Identify which cell holds the provided text, then report its [X, Y] central coordinate. 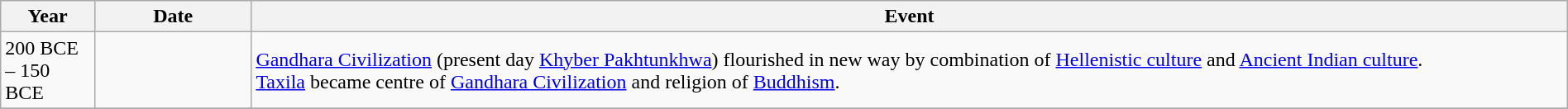
Event [910, 17]
Year [48, 17]
200 BCE – 150 BCE [48, 70]
Date [172, 17]
